Return (X, Y) of the center of cell containing provided text 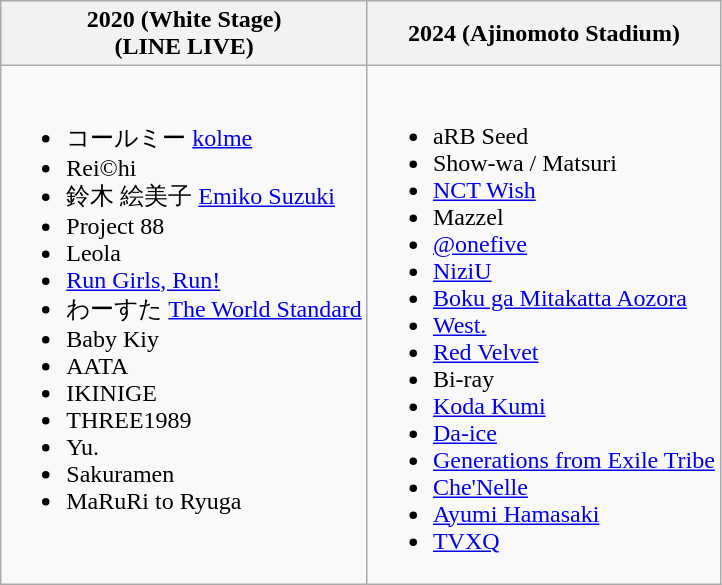
コールミー kolmeRei©hi鈴木 絵美子 Emiko SuzukiProject 88LeolaRun Girls, Run!わーすた The World StandardBaby KiyAATAIKINIGETHREE1989Yu.SakuramenMaRuRi to Ryuga (184, 325)
2020 (White Stage)(LINE LIVE) (184, 34)
2024 (Ajinomoto Stadium) (544, 34)
